Find where the given text appears and provide that cell's center as (X, Y) coordinate. 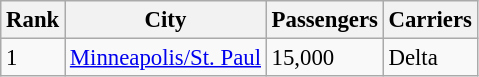
City (166, 20)
Minneapolis/St. Paul (166, 58)
Delta (430, 58)
Carriers (430, 20)
Passengers (324, 20)
Rank (33, 20)
1 (33, 58)
15,000 (324, 58)
